Pinpoint the cell where the given text exists, returning its [X, Y] midpoint coordinate. 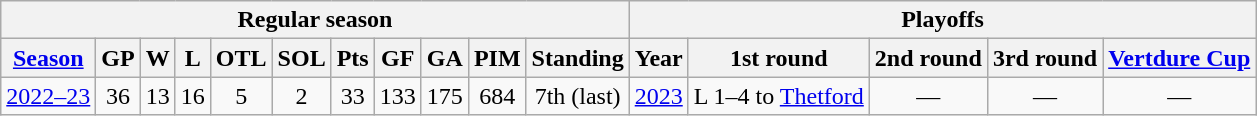
2022–23 [48, 96]
GA [444, 58]
GP [118, 58]
7th (last) [578, 96]
684 [497, 96]
Year [658, 58]
175 [444, 96]
33 [352, 96]
Season [48, 58]
OTL [241, 58]
36 [118, 96]
2 [302, 96]
SOL [302, 58]
1st round [778, 58]
Pts [352, 58]
133 [398, 96]
Standing [578, 58]
L 1–4 to Thetford [778, 96]
L [192, 58]
13 [158, 96]
GF [398, 58]
W [158, 58]
2023 [658, 96]
Vertdure Cup [1180, 58]
Playoffs [942, 20]
5 [241, 96]
Regular season [315, 20]
16 [192, 96]
3rd round [1044, 58]
PIM [497, 58]
2nd round [928, 58]
